Determine the (X, Y) coordinate at the center of the cell enclosing the given text.  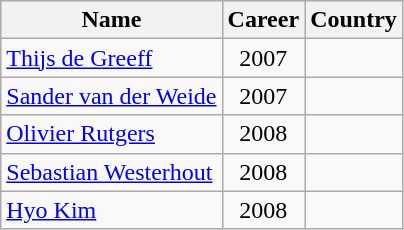
Olivier Rutgers (112, 134)
Sander van der Weide (112, 96)
Thijs de Greeff (112, 58)
Name (112, 20)
Country (354, 20)
Career (264, 20)
Hyo Kim (112, 210)
Sebastian Westerhout (112, 172)
